Search for the cell housing the specified text and yield its [X, Y] center coordinate. 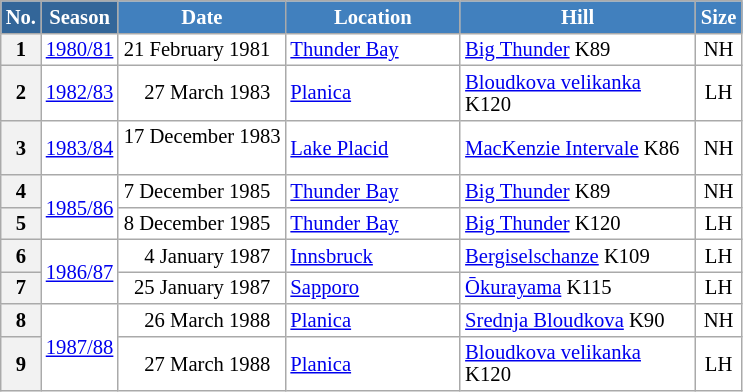
Size [718, 16]
1986/87 [80, 271]
No. [21, 16]
MacKenzie Intervale K86 [578, 148]
1987/88 [80, 348]
8 [21, 320]
17 December 1983 [202, 148]
1980/81 [80, 49]
7 December 1985 [202, 190]
Srednja Bloudkova K90 [578, 320]
1982/83 [80, 92]
1985/86 [80, 206]
1983/84 [80, 148]
Ōkurayama K115 [578, 287]
1 [21, 49]
7 [21, 287]
Season [80, 16]
2 [21, 92]
5 [21, 223]
Date [202, 16]
4 [21, 190]
27 March 1988 [202, 364]
Hill [578, 16]
3 [21, 148]
Bergiselschanze K109 [578, 255]
Big Thunder K120 [578, 223]
Location [372, 16]
25 January 1987 [202, 287]
Lake Placid [372, 148]
6 [21, 255]
8 December 1985 [202, 223]
9 [21, 364]
4 January 1987 [202, 255]
Sapporo [372, 287]
26 March 1988 [202, 320]
21 February 1981 [202, 49]
27 March 1983 [202, 92]
Innsbruck [372, 255]
